For the text-containing cell, return its midpoint in [X, Y] coordinate format. 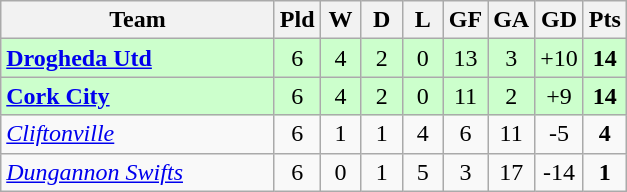
GA [512, 20]
Team [138, 20]
Pts [604, 20]
5 [422, 172]
17 [512, 172]
-5 [560, 134]
D [382, 20]
13 [465, 58]
L [422, 20]
+9 [560, 96]
Cork City [138, 96]
GD [560, 20]
-14 [560, 172]
Dungannon Swifts [138, 172]
GF [465, 20]
Pld [297, 20]
+10 [560, 58]
Cliftonville [138, 134]
Drogheda Utd [138, 58]
W [340, 20]
